For the text-containing cell, return its midpoint in [X, Y] coordinate format. 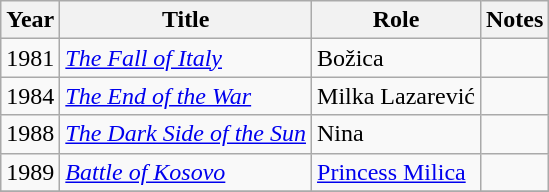
Princess Milica [396, 172]
Role [396, 20]
The Fall of Italy [186, 58]
Božica [396, 58]
Nina [396, 134]
Title [186, 20]
Battle of Kosovo [186, 172]
Year [30, 20]
1981 [30, 58]
1984 [30, 96]
The Dark Side of the Sun [186, 134]
Milka Lazarević [396, 96]
The End of the War [186, 96]
1988 [30, 134]
Notes [514, 20]
1989 [30, 172]
